Output the (x, y) coordinate of the center of the cell containing the given text.  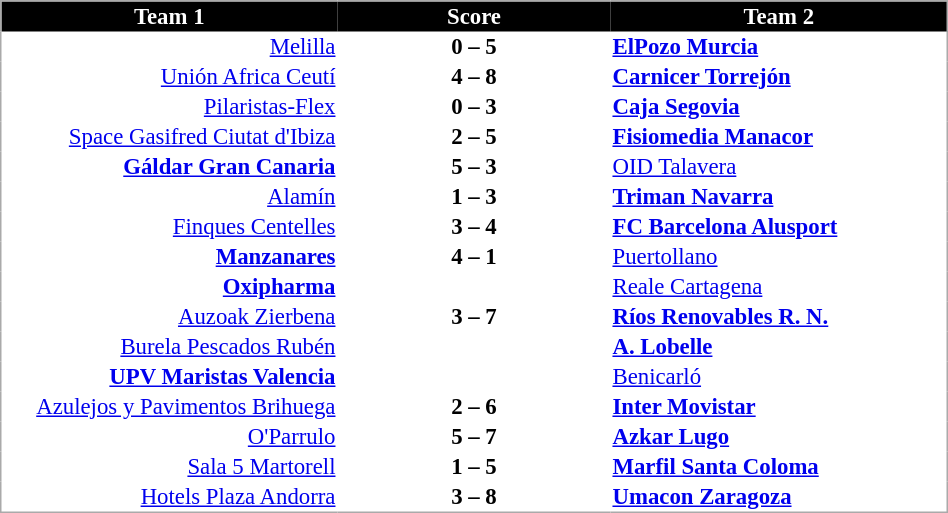
ElPozo Murcia (779, 47)
Carnicer Torrejón (779, 77)
Gáldar Gran Canaria (169, 167)
O'Parrulo (169, 437)
3 – 8 (474, 498)
Manzanares (169, 257)
Team 1 (169, 16)
Burela Pescados Rubén (169, 347)
OID Talavera (779, 167)
0 – 3 (474, 107)
Alamín (169, 197)
5 – 3 (474, 167)
Marfil Santa Coloma (779, 467)
Umacon Zaragoza (779, 498)
5 – 7 (474, 437)
Puertollano (779, 257)
Azkar Lugo (779, 437)
Oxipharma (169, 287)
Auzoak Zierbena (169, 317)
Ríos Renovables R. N. (779, 317)
0 – 5 (474, 47)
1 – 5 (474, 467)
Finques Centelles (169, 227)
3 – 4 (474, 227)
Pilaristas-Flex (169, 107)
4 – 8 (474, 77)
4 – 1 (474, 257)
Melilla (169, 47)
FC Barcelona Alusport (779, 227)
Space Gasifred Ciutat d'Ibiza (169, 137)
A. Lobelle (779, 347)
Fisiomedia Manacor (779, 137)
Hotels Plaza Andorra (169, 498)
UPV Maristas Valencia (169, 377)
Score (474, 16)
2 – 6 (474, 407)
Triman Navarra (779, 197)
Inter Movistar (779, 407)
Reale Cartagena (779, 287)
Sala 5 Martorell (169, 467)
Azulejos y Pavimentos Brihuega (169, 407)
2 – 5 (474, 137)
1 – 3 (474, 197)
Unión Africa Ceutí (169, 77)
Caja Segovia (779, 107)
3 – 7 (474, 317)
Benicarló (779, 377)
Team 2 (779, 16)
